Provide the (x, y) coordinate of the cell's center where the given text is located.  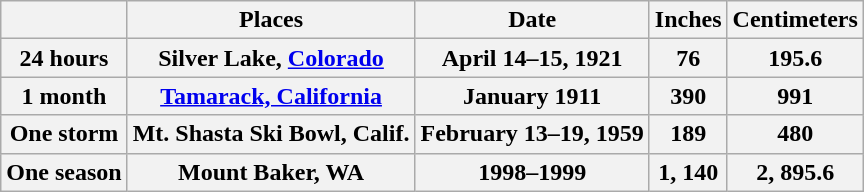
Silver Lake, Colorado (271, 58)
1, 140 (688, 172)
February 13–19, 1959 (532, 134)
Date (532, 20)
480 (795, 134)
76 (688, 58)
189 (688, 134)
Mt. Shasta Ski Bowl, Calif. (271, 134)
January 1911 (532, 96)
2, 895.6 (795, 172)
Centimeters (795, 20)
Tamarack, California (271, 96)
April 14–15, 1921 (532, 58)
1 month (64, 96)
Mount Baker, WA (271, 172)
Inches (688, 20)
24 hours (64, 58)
Places (271, 20)
One season (64, 172)
One storm (64, 134)
1998–1999 (532, 172)
195.6 (795, 58)
390 (688, 96)
991 (795, 96)
